Return the (x, y) coordinate for the center point of the cell that contains the specified text.  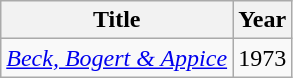
Beck, Bogert & Appice (117, 58)
1973 (262, 58)
Year (262, 20)
Title (117, 20)
